Detect which cell encompasses the target text, then output its (X, Y) center coordinate. 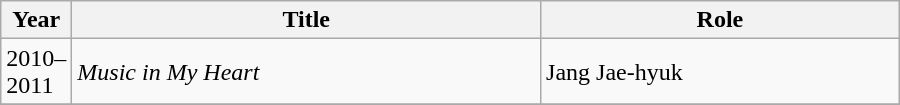
2010–2011 (36, 72)
Jang Jae-hyuk (720, 72)
Title (306, 20)
Role (720, 20)
Music in My Heart (306, 72)
Year (36, 20)
